Extract the (X, Y) coordinate from the center of the cell holding the provided text.  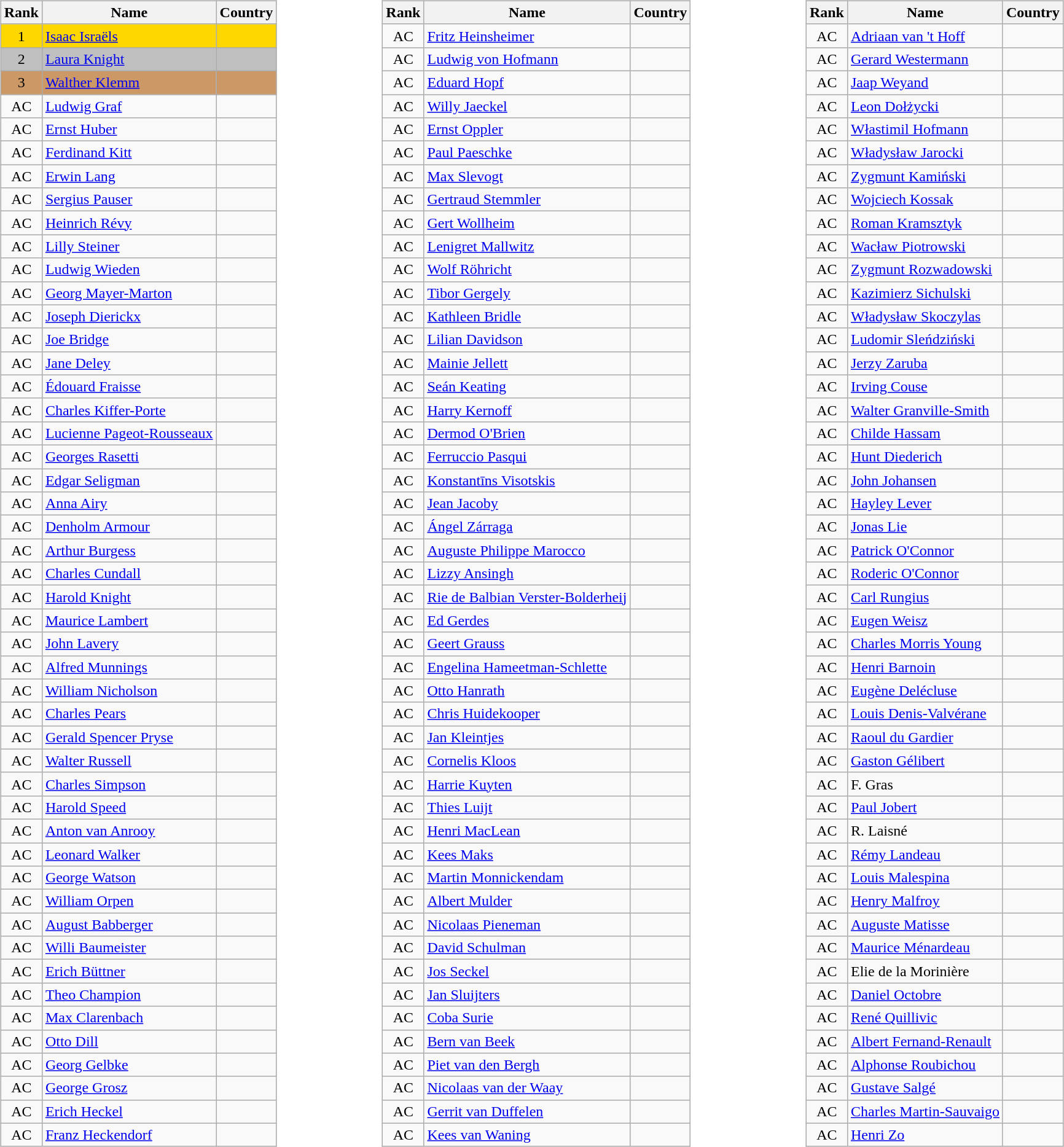
Sergius Pauser (129, 200)
Eugen Weisz (925, 620)
Rémy Landeau (925, 855)
Willy Jaeckel (527, 106)
Ferdinand Kitt (129, 153)
Ángel Zárraga (527, 527)
Charles Kiffer-Porte (129, 410)
Eduard Hopf (527, 82)
Otto Hanrath (527, 691)
Raoul du Gardier (925, 737)
Georg Mayer-Marton (129, 293)
Jan Sluijters (527, 995)
Jan Kleintjes (527, 737)
Tibor Gergely (527, 293)
Lenigret Mallwitz (527, 246)
Walter Granville-Smith (925, 410)
Isaac Israëls (129, 36)
Albert Fernand-Renault (925, 1041)
Jean Jacoby (527, 504)
George Watson (129, 878)
Anton van Anrooy (129, 831)
Martin Monnickendam (527, 878)
Paul Paeschke (527, 153)
Max Clarenbach (129, 1018)
Engelina Hameetman-Schlette (527, 667)
Zygmunt Rozwadowski (925, 270)
John Johansen (925, 480)
Jonas Lie (925, 527)
Ludwig Wieden (129, 270)
Walter Russell (129, 761)
Gerard Westermann (925, 59)
Maurice Lambert (129, 620)
Charles Cundall (129, 574)
Adriaan van 't Hoff (925, 36)
Władysław Skoczylas (925, 316)
Harrie Kuyten (527, 784)
3 (21, 82)
Joseph Dierickx (129, 316)
Charles Pears (129, 714)
Zygmunt Kamiński (925, 176)
Hayley Lever (925, 504)
2 (21, 59)
Louis Denis-Valvérane (925, 714)
Charles Morris Young (925, 644)
Seán Keating (527, 386)
Wolf Röhricht (527, 270)
Charles Simpson (129, 784)
Gert Wollheim (527, 223)
Alphonse Roubichou (925, 1065)
Cornelis Kloos (527, 761)
Jane Deley (129, 363)
Édouard Fraisse (129, 386)
Harold Knight (129, 597)
Franz Heckendorf (129, 1135)
Georges Rasetti (129, 456)
Georg Gelbke (129, 1065)
Jaap Weyand (925, 82)
Gerrit van Duffelen (527, 1111)
Auguste Philippe Marocco (527, 550)
Nicolaas van der Waay (527, 1088)
Louis Malespina (925, 878)
Dermod O'Brien (527, 433)
1 (21, 36)
Childe Hassam (925, 433)
Erich Büttner (129, 971)
Konstantīns Visotskis (527, 480)
Geert Grauss (527, 644)
Henri Zo (925, 1135)
Heinrich Révy (129, 223)
Harry Kernoff (527, 410)
George Grosz (129, 1088)
Eugène Delécluse (925, 691)
Jerzy Zaruba (925, 363)
Włastimil Hofmann (925, 130)
Arthur Burgess (129, 550)
William Orpen (129, 901)
Willi Baumeister (129, 948)
Carl Rungius (925, 597)
Jos Seckel (527, 971)
Thies Luijt (527, 807)
Lizzy Ansingh (527, 574)
Theo Champion (129, 995)
Nicolaas Pieneman (527, 925)
Ferruccio Pasqui (527, 456)
Irving Couse (925, 386)
Gustave Salgé (925, 1088)
Henri MacLean (527, 831)
Kathleen Bridle (527, 316)
Paul Jobert (925, 807)
Gerald Spencer Pryse (129, 737)
Wojciech Kossak (925, 200)
Piet van den Bergh (527, 1065)
Kees van Waning (527, 1135)
Alfred Munnings (129, 667)
Kazimierz Sichulski (925, 293)
Wacław Piotrowski (925, 246)
Roman Kramsztyk (925, 223)
Władysław Jarocki (925, 153)
Anna Airy (129, 504)
Ludomir Sleńdziński (925, 340)
David Schulman (527, 948)
Erwin Lang (129, 176)
Otto Dill (129, 1041)
Charles Martin-Sauvaigo (925, 1111)
Lilly Steiner (129, 246)
Fritz Heinsheimer (527, 36)
Henry Malfroy (925, 901)
R. Laisné (925, 831)
Leonard Walker (129, 855)
Ludwig von Hofmann (527, 59)
Roderic O'Connor (925, 574)
Hunt Diederich (925, 456)
Kees Maks (527, 855)
Daniel Octobre (925, 995)
Ernst Oppler (527, 130)
Lilian Davidson (527, 340)
Joe Bridge (129, 340)
Elie de la Morinière (925, 971)
Edgar Seligman (129, 480)
Bern van Beek (527, 1041)
Gertraud Stemmler (527, 200)
Gaston Gélibert (925, 761)
Ed Gerdes (527, 620)
Albert Mulder (527, 901)
Coba Surie (527, 1018)
Maurice Ménardeau (925, 948)
Auguste Matisse (925, 925)
Ernst Huber (129, 130)
Harold Speed (129, 807)
John Lavery (129, 644)
Walther Klemm (129, 82)
August Babberger (129, 925)
Lucienne Pageot-Rousseaux (129, 433)
Chris Huidekooper (527, 714)
René Quillivic (925, 1018)
Leon Dołżycki (925, 106)
Denholm Armour (129, 527)
Mainie Jellett (527, 363)
Ludwig Graf (129, 106)
William Nicholson (129, 691)
Patrick O'Connor (925, 550)
Rie de Balbian Verster-Bolderheij (527, 597)
Erich Heckel (129, 1111)
Max Slevogt (527, 176)
Laura Knight (129, 59)
Henri Barnoin (925, 667)
F. Gras (925, 784)
